Return [x, y] of the center of cell containing provided text 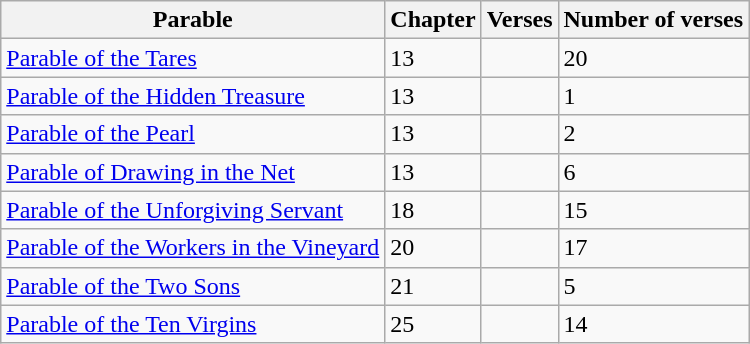
1 [654, 96]
18 [433, 210]
2 [654, 134]
17 [654, 248]
25 [433, 324]
Parable of the Ten Virgins [193, 324]
Parable of the Two Sons [193, 286]
Parable [193, 20]
Number of verses [654, 20]
Verses [520, 20]
Parable of the Pearl [193, 134]
21 [433, 286]
Chapter [433, 20]
15 [654, 210]
Parable of the Hidden Treasure [193, 96]
Parable of the Tares [193, 58]
Parable of the Workers in the Vineyard [193, 248]
Parable of Drawing in the Net [193, 172]
5 [654, 286]
6 [654, 172]
Parable of the Unforgiving Servant [193, 210]
14 [654, 324]
